Detect which cell encompasses the target text, then output its (X, Y) center coordinate. 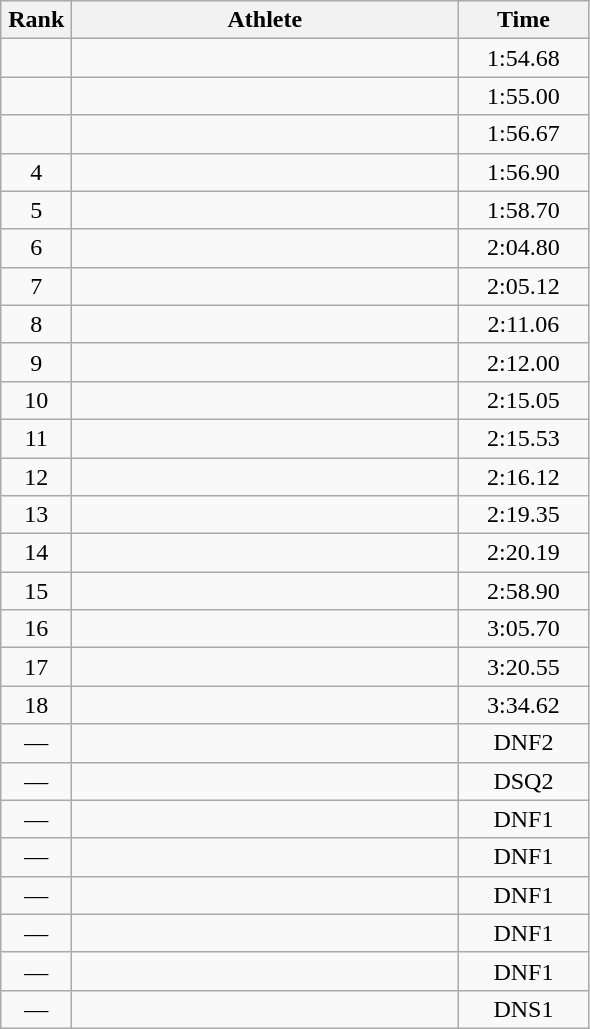
DNF2 (524, 743)
1:58.70 (524, 210)
4 (36, 172)
2:16.12 (524, 477)
3:20.55 (524, 667)
12 (36, 477)
13 (36, 515)
16 (36, 629)
2:19.35 (524, 515)
18 (36, 705)
2:11.06 (524, 324)
DSQ2 (524, 781)
9 (36, 362)
2:58.90 (524, 591)
6 (36, 248)
1:56.67 (524, 134)
2:15.05 (524, 400)
2:12.00 (524, 362)
11 (36, 438)
1:56.90 (524, 172)
7 (36, 286)
Rank (36, 20)
2:20.19 (524, 553)
14 (36, 553)
10 (36, 400)
2:15.53 (524, 438)
Time (524, 20)
Athlete (265, 20)
2:05.12 (524, 286)
3:34.62 (524, 705)
8 (36, 324)
17 (36, 667)
5 (36, 210)
15 (36, 591)
2:04.80 (524, 248)
3:05.70 (524, 629)
DNS1 (524, 1009)
1:54.68 (524, 58)
1:55.00 (524, 96)
